For the text-containing cell, return its midpoint in [X, Y] coordinate format. 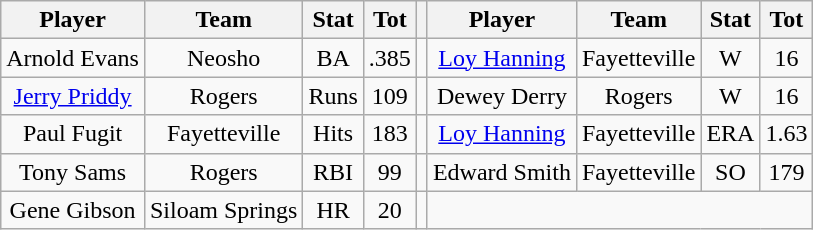
SO [730, 172]
Dewey Derry [502, 96]
20 [390, 210]
Neosho [223, 58]
HR [333, 210]
183 [390, 134]
1.63 [786, 134]
Hits [333, 134]
Siloam Springs [223, 210]
109 [390, 96]
Tony Sams [73, 172]
Gene Gibson [73, 210]
.385 [390, 58]
Arnold Evans [73, 58]
Jerry Priddy [73, 96]
Edward Smith [502, 172]
Runs [333, 96]
Paul Fugit [73, 134]
RBI [333, 172]
BA [333, 58]
179 [786, 172]
99 [390, 172]
ERA [730, 134]
